Locate the cell with the specified text and output its [x, y] center coordinate. 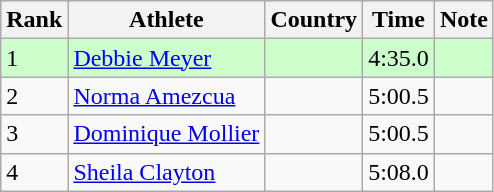
Rank [34, 20]
Dominique Mollier [166, 134]
4 [34, 172]
Debbie Meyer [166, 58]
3 [34, 134]
1 [34, 58]
4:35.0 [399, 58]
Note [464, 20]
Time [399, 20]
Country [314, 20]
Norma Amezcua [166, 96]
Sheila Clayton [166, 172]
Athlete [166, 20]
5:08.0 [399, 172]
2 [34, 96]
